Provide the [X, Y] coordinate of the cell's center where the given text is located.  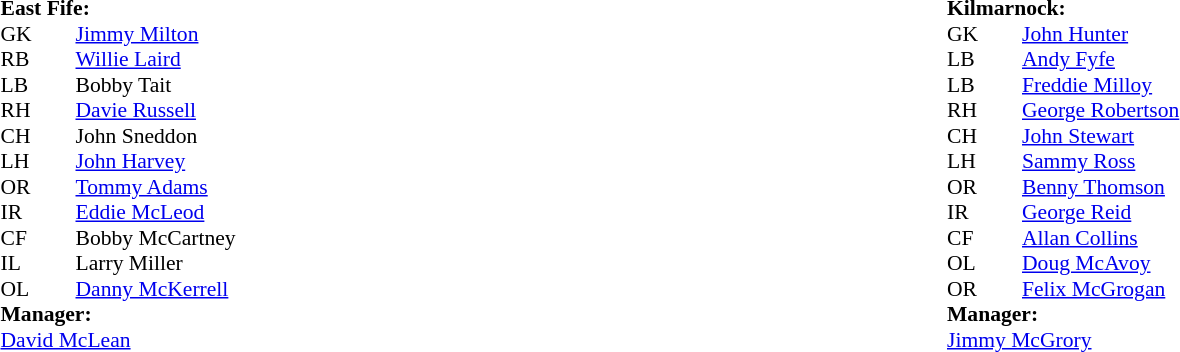
Allan Collins [1100, 238]
John Harvey [156, 161]
IL [19, 263]
Benny Thomson [1100, 187]
Willie Laird [156, 59]
John Hunter [1100, 34]
John Stewart [1100, 136]
Danny McKerrell [156, 289]
George Robertson [1100, 111]
John Sneddon [156, 136]
Bobby Tait [156, 85]
Bobby McCartney [156, 238]
Sammy Ross [1100, 161]
Larry Miller [156, 263]
Tommy Adams [156, 187]
RB [19, 59]
Doug McAvoy [1100, 263]
George Reid [1100, 213]
Jimmy Milton [156, 34]
Felix McGrogan [1100, 289]
Freddie Milloy [1100, 85]
Davie Russell [156, 111]
Andy Fyfe [1100, 59]
Eddie McLeod [156, 213]
